Return (x, y) of the center of cell containing provided text 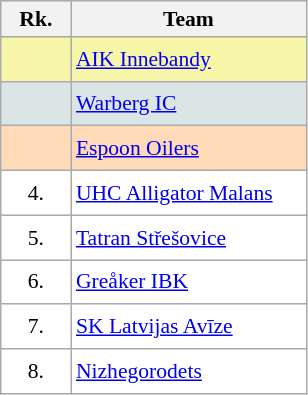
Greåker IBK (188, 282)
4. (36, 194)
Espoon Oilers (188, 148)
AIK Innebandy (188, 60)
7. (36, 328)
Tatran Střešovice (188, 238)
Rk. (36, 19)
SK Latvijas Avīze (188, 328)
5. (36, 238)
UHC Alligator Malans (188, 194)
8. (36, 372)
Team (188, 19)
Warberg IC (188, 104)
Nizhegorodets (188, 372)
6. (36, 282)
